Output the [x, y] coordinate of the center of the cell containing the given text.  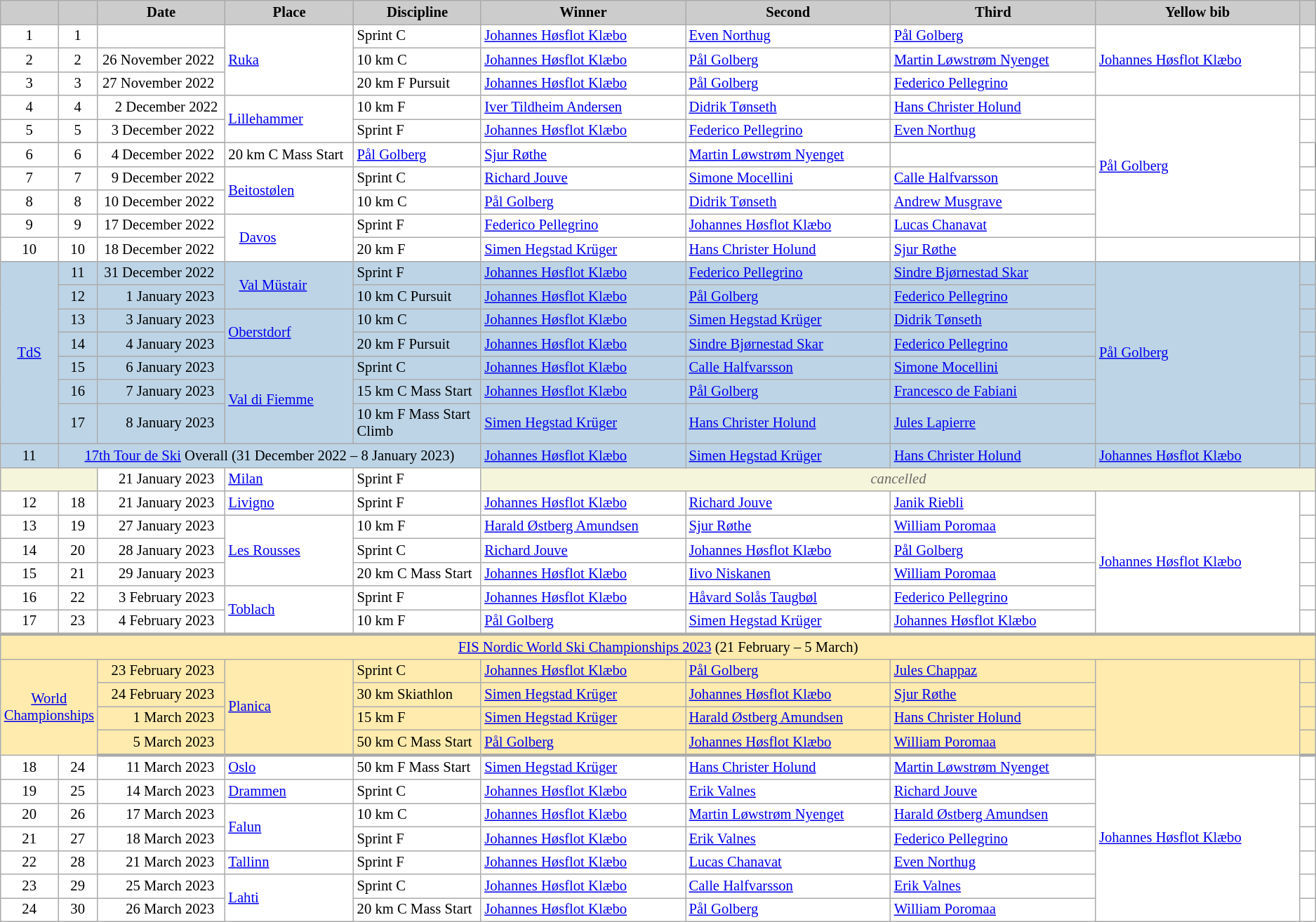
Yellow bib [1197, 12]
25 [78, 791]
14 March 2023 [161, 791]
21 March 2023 [161, 862]
Planica [289, 707]
27 [78, 839]
11 March 2023 [161, 766]
TdS [29, 352]
Third [993, 12]
3 January 2023 [161, 320]
30 [78, 909]
3 December 2022 [161, 131]
26 [78, 815]
29 January 2023 [161, 574]
FIS Nordic World Ski Championships 2023 (21 February – 5 March) [658, 647]
30 km Skiathlon [418, 694]
18 December 2022 [161, 249]
Francesco de Fabiani [993, 391]
26 March 2023 [161, 909]
cancelled [898, 479]
Place [289, 12]
Oberstdorf [289, 332]
Tallinn [289, 862]
25 March 2023 [161, 886]
50 km F Mass Start [418, 766]
Falun [289, 827]
28 [78, 862]
Date [161, 12]
Toblach [289, 609]
18 March 2023 [161, 839]
Andrew Musgrave [993, 201]
4 February 2023 [161, 622]
Les Rousses [289, 550]
Beitostølen [289, 190]
17 December 2022 [161, 225]
Milan [289, 479]
1 March 2023 [161, 718]
9 December 2022 [161, 178]
Livigno [289, 503]
50 km C Mass Start [418, 742]
Oslo [289, 766]
10 km F Mass Start Climb [418, 423]
Drammen [289, 791]
3 February 2023 [161, 597]
Discipline [418, 12]
20 km F [418, 249]
15 km F [418, 718]
27 January 2023 [161, 526]
4 December 2022 [161, 154]
Davos [289, 237]
10 December 2022 [161, 201]
23 February 2023 [161, 671]
World Championships [49, 707]
10 km C Pursuit [418, 297]
Janik Riebli [993, 503]
7 January 2023 [161, 391]
Jules Chappaz [993, 671]
Val Müstair [289, 285]
Iivo Niskanen [788, 574]
26 November 2022 [161, 60]
Håvard Solås Taugbøl [788, 597]
2 December 2022 [161, 107]
24 February 2023 [161, 694]
1 January 2023 [161, 297]
Lahti [289, 898]
Val di Fiemme [289, 400]
Second [788, 12]
Lillehammer [289, 119]
Iver Tildheim Andersen [583, 107]
Ruka [289, 59]
28 January 2023 [161, 550]
5 March 2023 [161, 742]
27 November 2022 [161, 83]
15 km C Mass Start [418, 391]
8 January 2023 [161, 423]
Jules Lapierre [993, 423]
Winner [583, 12]
31 December 2022 [161, 273]
17th Tour de Ski Overall (31 December 2022 – 8 January 2023) [270, 455]
17 March 2023 [161, 815]
4 January 2023 [161, 344]
29 [78, 886]
6 January 2023 [161, 368]
